Output the [x, y] coordinate of the center of the cell containing the given text.  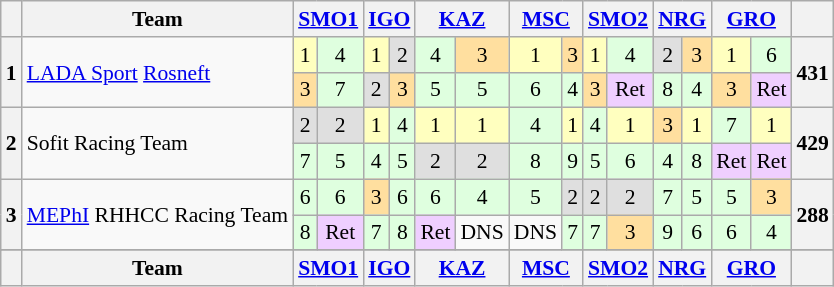
LADA Sport Rosneft [158, 72]
MEPhI RHHCC Racing Team [158, 214]
Sofit Racing Team [158, 144]
431 [812, 72]
288 [812, 214]
429 [812, 144]
